Detect which cell encompasses the target text, then output its (X, Y) center coordinate. 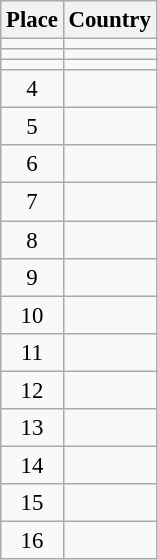
Country (110, 20)
12 (32, 390)
15 (32, 503)
4 (32, 89)
9 (32, 277)
13 (32, 428)
14 (32, 465)
7 (32, 202)
Place (32, 20)
10 (32, 315)
11 (32, 352)
6 (32, 165)
16 (32, 540)
5 (32, 127)
8 (32, 240)
